Detect which cell encompasses the target text, then output its (X, Y) center coordinate. 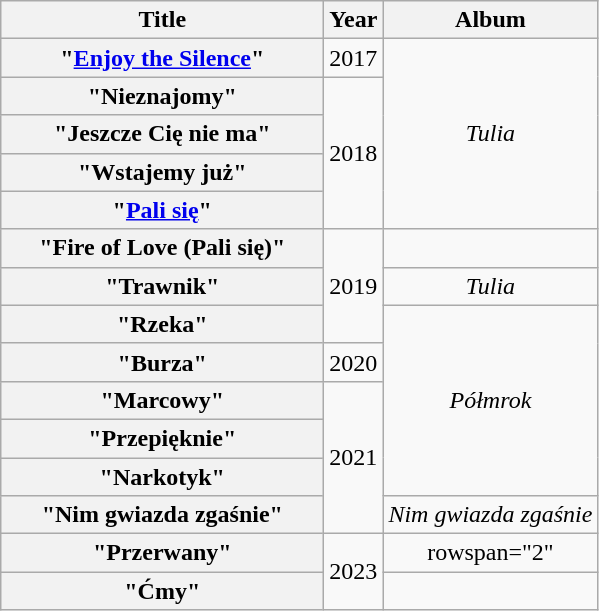
"Enjoy the Silence" (162, 58)
2017 (354, 58)
"Przerwany" (162, 553)
Title (162, 20)
"Narkotyk" (162, 477)
"Pali się" (162, 210)
2023 (354, 572)
"Rzeka" (162, 324)
Album (490, 20)
"Nim gwiazda zgaśnie" (162, 515)
Year (354, 20)
"Jeszcze Cię nie ma" (162, 134)
Półmrok (490, 400)
"Wstajemy już" (162, 172)
"Przepięknie" (162, 438)
"Ćmy" (162, 591)
"Marcowy" (162, 400)
2021 (354, 457)
rowspan="2" (490, 553)
"Trawnik" (162, 286)
"Fire of Love (Pali się)" (162, 248)
"Burza" (162, 362)
2019 (354, 286)
"Nieznajomy" (162, 96)
2020 (354, 362)
2018 (354, 153)
Nim gwiazda zgaśnie (490, 515)
